Determine the (X, Y) coordinate at the center of the cell enclosing the given text.  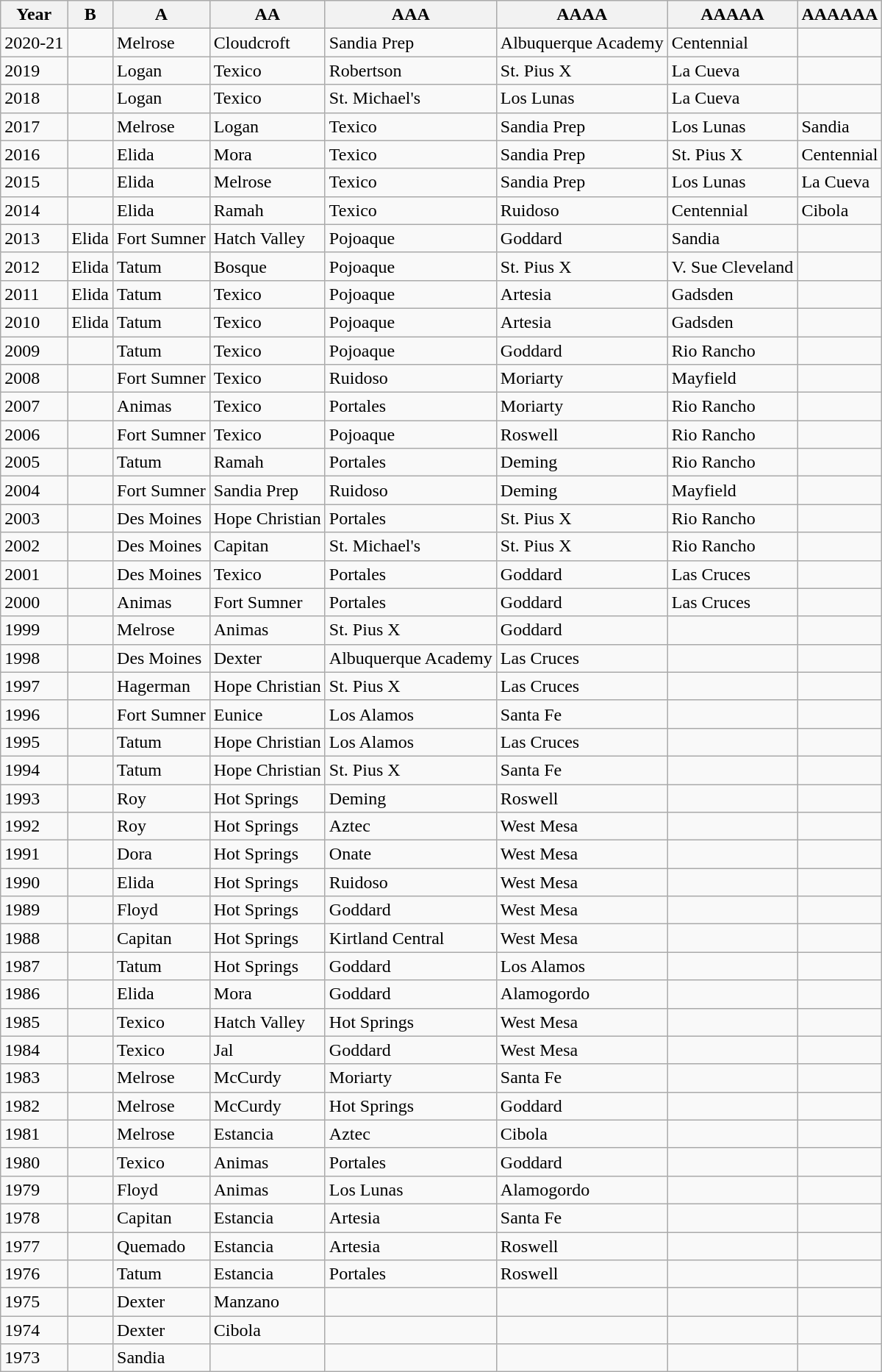
2003 (34, 518)
2011 (34, 294)
1983 (34, 1078)
Dora (162, 854)
1998 (34, 658)
Year (34, 15)
2008 (34, 379)
1981 (34, 1134)
AA (268, 15)
B (90, 15)
1992 (34, 826)
Hagerman (162, 686)
1984 (34, 1050)
2018 (34, 99)
1977 (34, 1246)
1988 (34, 938)
1993 (34, 798)
1973 (34, 1358)
Cloudcroft (268, 43)
2004 (34, 490)
1976 (34, 1274)
1994 (34, 770)
AAAAA (732, 15)
1989 (34, 910)
2016 (34, 154)
1999 (34, 630)
2001 (34, 574)
Eunice (268, 714)
V. Sue Cleveland (732, 266)
Quemado (162, 1246)
Robertson (410, 71)
2005 (34, 462)
Kirtland Central (410, 938)
2009 (34, 351)
2010 (34, 322)
1975 (34, 1302)
A (162, 15)
AAA (410, 15)
2006 (34, 435)
AAAA (582, 15)
1991 (34, 854)
2002 (34, 546)
2013 (34, 238)
2007 (34, 407)
1985 (34, 1022)
1987 (34, 966)
Jal (268, 1050)
Onate (410, 854)
AAAAAA (839, 15)
1990 (34, 882)
Bosque (268, 266)
1974 (34, 1330)
1996 (34, 714)
2014 (34, 210)
1982 (34, 1106)
2000 (34, 602)
1978 (34, 1218)
2020-21 (34, 43)
1995 (34, 742)
2012 (34, 266)
Manzano (268, 1302)
2015 (34, 182)
2017 (34, 126)
2019 (34, 71)
1980 (34, 1162)
1986 (34, 994)
1997 (34, 686)
1979 (34, 1190)
